Return (X, Y) of the center of cell containing provided text 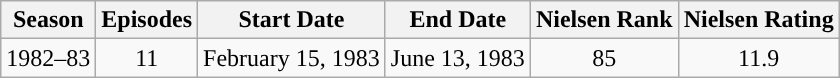
February 15, 1983 (292, 58)
Episodes (147, 20)
1982–83 (48, 58)
End Date (458, 20)
Start Date (292, 20)
11.9 (758, 58)
Season (48, 20)
Nielsen Rank (604, 20)
85 (604, 58)
June 13, 1983 (458, 58)
11 (147, 58)
Nielsen Rating (758, 20)
